Provide the (x, y) coordinate of the cell's center where the given text is located.  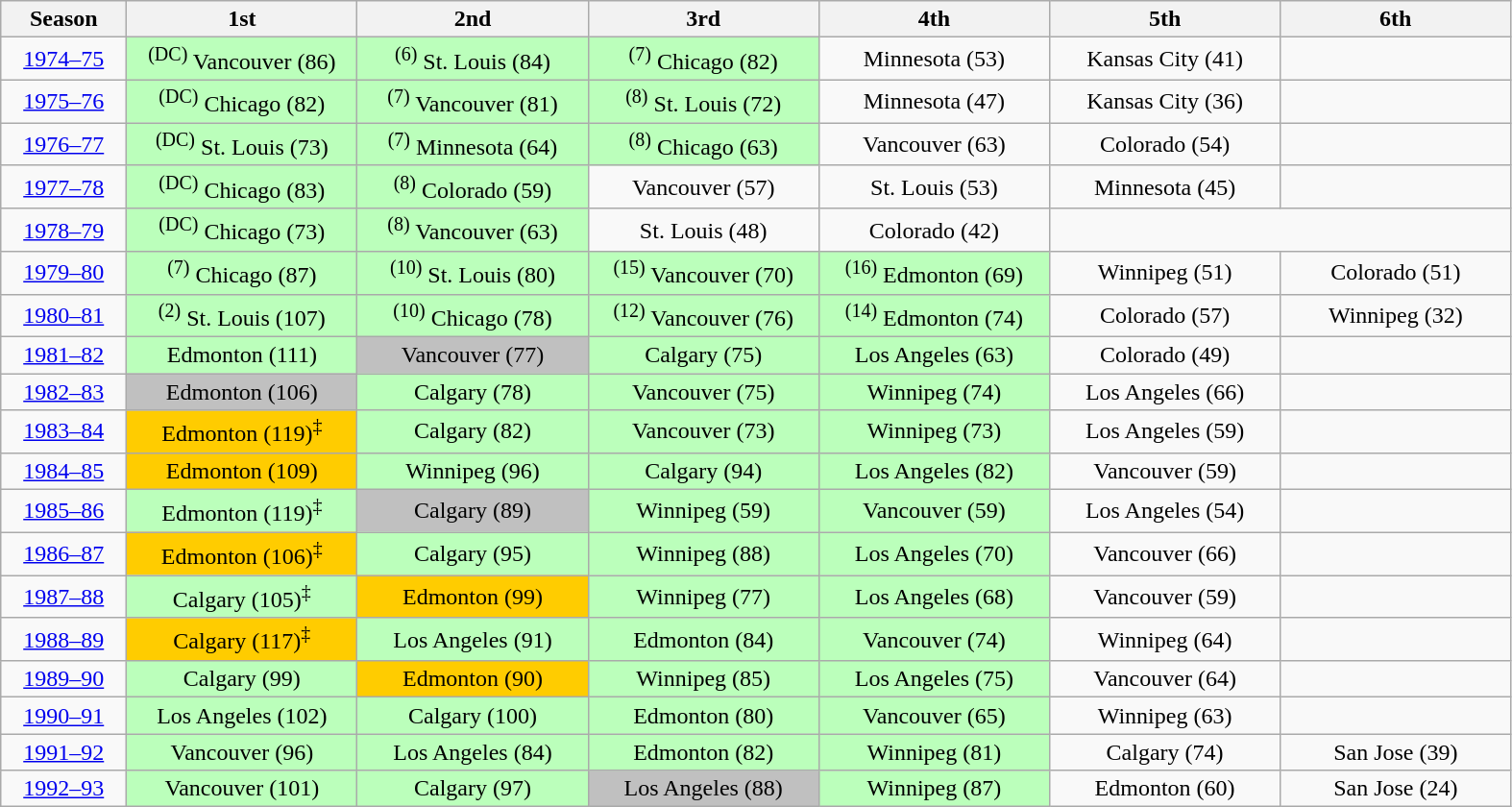
Vancouver (66) (1164, 553)
Los Angeles (54) (1164, 511)
(DC) Chicago (83) (242, 186)
6th (1396, 19)
Los Angeles (88) (703, 789)
1974–75 (63, 60)
Los Angeles (68) (934, 598)
Minnesota (45) (1164, 186)
1st (242, 19)
Colorado (57) (1164, 315)
(8) St. Louis (72) (703, 102)
Edmonton (111) (242, 355)
Kansas City (41) (1164, 60)
Winnipeg (81) (934, 752)
Calgary (89) (473, 511)
(10) Chicago (78) (473, 315)
(10) St. Louis (80) (473, 273)
Vancouver (63) (934, 144)
Calgary (99) (242, 679)
San Jose (39) (1396, 752)
Winnipeg (87) (934, 789)
San Jose (24) (1396, 789)
Vancouver (57) (703, 186)
(7) Chicago (82) (703, 60)
Winnipeg (64) (1164, 640)
Los Angeles (82) (934, 471)
St. Louis (53) (934, 186)
Los Angeles (70) (934, 553)
Minnesota (47) (934, 102)
2nd (473, 19)
Vancouver (74) (934, 640)
(8) Vancouver (63) (473, 231)
1978–79 (63, 231)
Calgary (82) (473, 432)
Vancouver (77) (473, 355)
Vancouver (75) (703, 392)
(2) St. Louis (107) (242, 315)
Colorado (51) (1396, 273)
(DC) Chicago (82) (242, 102)
Winnipeg (73) (934, 432)
Vancouver (65) (934, 716)
(15) Vancouver (70) (703, 273)
1988–89 (63, 640)
(7) Vancouver (81) (473, 102)
3rd (703, 19)
Winnipeg (88) (703, 553)
(7) Chicago (87) (242, 273)
Calgary (95) (473, 553)
1989–90 (63, 679)
1985–86 (63, 511)
1986–87 (63, 553)
Vancouver (64) (1164, 679)
Edmonton (84) (703, 640)
Winnipeg (77) (703, 598)
1983–84 (63, 432)
Edmonton (80) (703, 716)
Vancouver (101) (242, 789)
1982–83 (63, 392)
Winnipeg (59) (703, 511)
Edmonton (99) (473, 598)
Edmonton (106) (242, 392)
(7) Minnesota (64) (473, 144)
1981–82 (63, 355)
Winnipeg (32) (1396, 315)
Edmonton (82) (703, 752)
1984–85 (63, 471)
Calgary (75) (703, 355)
Los Angeles (63) (934, 355)
1976–77 (63, 144)
Edmonton (90) (473, 679)
5th (1164, 19)
Vancouver (73) (703, 432)
1979–80 (63, 273)
Calgary (97) (473, 789)
1975–76 (63, 102)
Calgary (78) (473, 392)
Calgary (105)‡ (242, 598)
(8) Chicago (63) (703, 144)
Edmonton (106)‡ (242, 553)
(DC) St. Louis (73) (242, 144)
Colorado (49) (1164, 355)
Winnipeg (85) (703, 679)
(DC) Vancouver (86) (242, 60)
Los Angeles (75) (934, 679)
(8) Colorado (59) (473, 186)
Season (63, 19)
(16) Edmonton (69) (934, 273)
Los Angeles (102) (242, 716)
Los Angeles (59) (1164, 432)
Calgary (117)‡ (242, 640)
Calgary (100) (473, 716)
1991–92 (63, 752)
Kansas City (36) (1164, 102)
(14) Edmonton (74) (934, 315)
Edmonton (109) (242, 471)
St. Louis (48) (703, 231)
(DC) Chicago (73) (242, 231)
1992–93 (63, 789)
4th (934, 19)
Winnipeg (74) (934, 392)
Los Angeles (84) (473, 752)
1977–78 (63, 186)
Colorado (42) (934, 231)
1980–81 (63, 315)
Calgary (74) (1164, 752)
(12) Vancouver (76) (703, 315)
Minnesota (53) (934, 60)
(6) St. Louis (84) (473, 60)
Winnipeg (63) (1164, 716)
Winnipeg (96) (473, 471)
Vancouver (96) (242, 752)
Colorado (54) (1164, 144)
Los Angeles (91) (473, 640)
Winnipeg (51) (1164, 273)
1987–88 (63, 598)
Calgary (94) (703, 471)
Los Angeles (66) (1164, 392)
Edmonton (60) (1164, 789)
1990–91 (63, 716)
